Identify which cell holds the provided text, then report its (x, y) central coordinate. 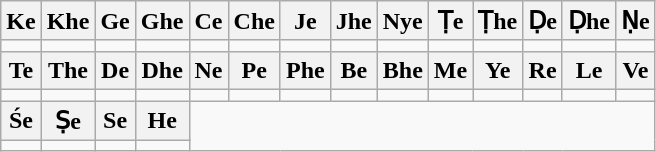
Ḍhe (588, 21)
Be (354, 70)
Ke (21, 21)
Khe (68, 21)
Ṭhe (498, 21)
Te (21, 70)
Che (254, 21)
Jhe (354, 21)
Ṇe (636, 21)
Ḍe (543, 21)
Se (115, 120)
Me (450, 70)
De (115, 70)
The (68, 70)
Bhe (402, 70)
Dhe (162, 70)
Ṣe (68, 120)
Pe (254, 70)
Nye (402, 21)
Śe (21, 120)
Re (543, 70)
Ce (208, 21)
He (162, 120)
Ṭe (450, 21)
Ne (208, 70)
Ye (498, 70)
Phe (305, 70)
Ge (115, 21)
Ve (636, 70)
Le (588, 70)
Je (305, 21)
Ghe (162, 21)
